Return (x, y) of the center of cell containing provided text 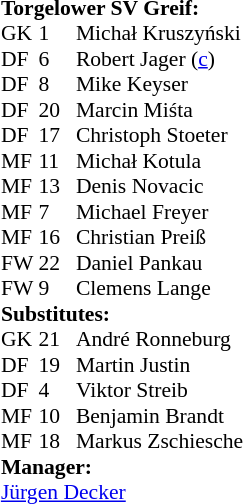
Marcin Miśta (160, 110)
6 (57, 59)
Christian Preiß (160, 237)
Manager: (122, 467)
7 (57, 212)
21 (57, 339)
Michał Kruszyński (160, 33)
Michał Kotula (160, 161)
Viktor Streib (160, 391)
André Ronneburg (160, 339)
Martin Justin (160, 365)
16 (57, 237)
11 (57, 161)
18 (57, 441)
4 (57, 391)
Markus Zschiesche (160, 441)
Denis Novacic (160, 187)
1 (57, 33)
Substitutes: (122, 314)
Christoph Stoeter (160, 135)
17 (57, 135)
Mike Keyser (160, 85)
9 (57, 289)
19 (57, 365)
Michael Freyer (160, 212)
20 (57, 110)
10 (57, 416)
Robert Jager (c) (160, 59)
13 (57, 187)
Clemens Lange (160, 289)
Daniel Pankau (160, 263)
22 (57, 263)
Benjamin Brandt (160, 416)
8 (57, 85)
